Search for the cell housing the specified text and yield its [x, y] center coordinate. 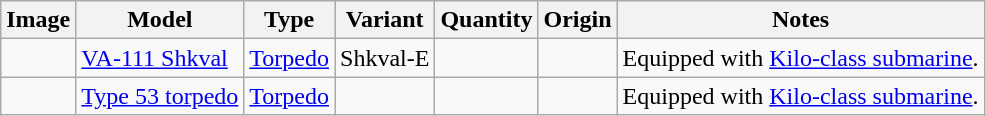
Type 53 torpedo [160, 96]
VA-111 Shkval [160, 58]
Type [290, 20]
Origin [578, 20]
Variant [385, 20]
Quantity [486, 20]
Shkval-E [385, 58]
Image [38, 20]
Notes [800, 20]
Model [160, 20]
